Capture the cell that displays the provided text and extract its [X, Y] central coordinate. 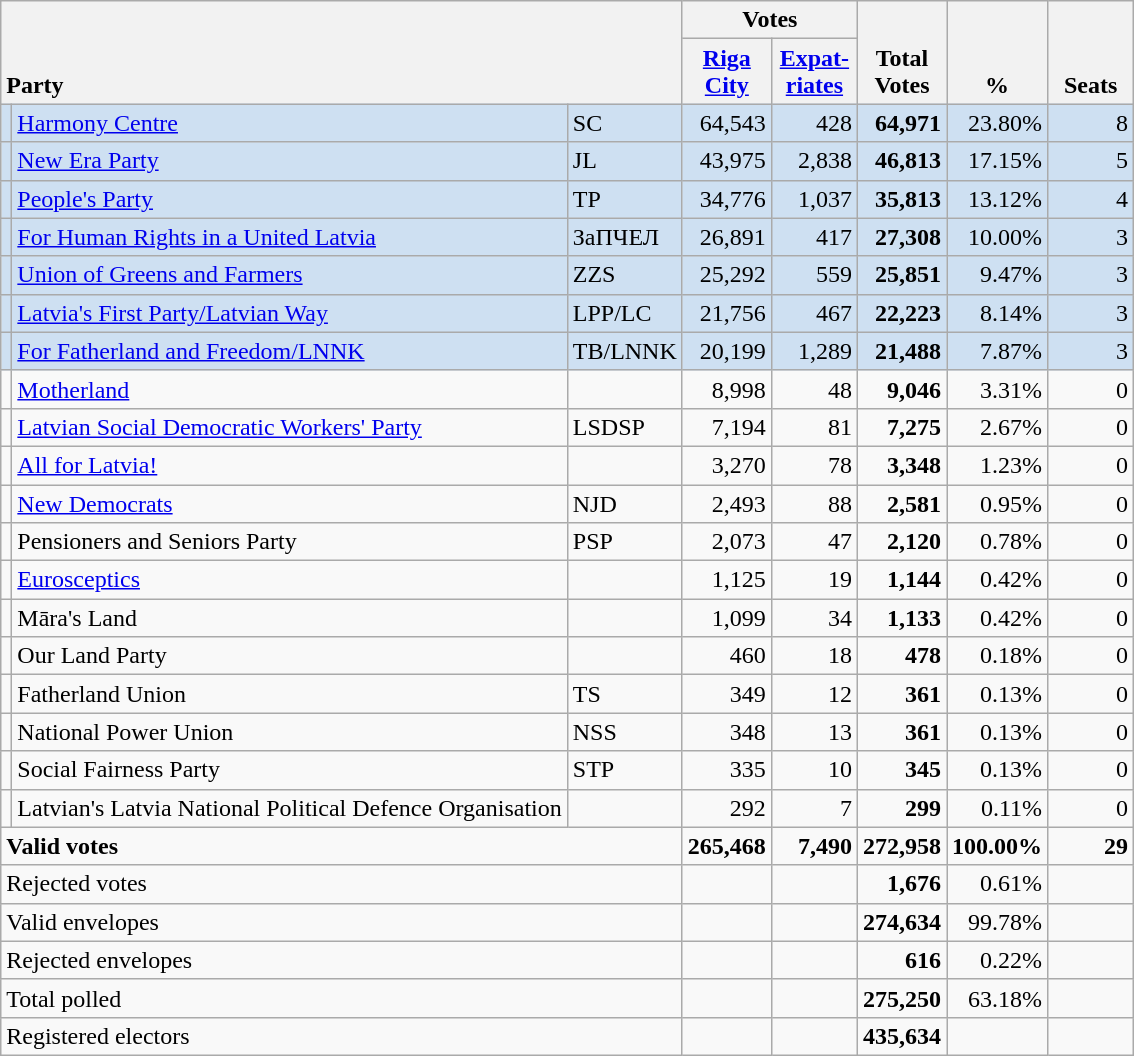
2,493 [726, 503]
Pensioners and Seniors Party [290, 542]
22,223 [902, 313]
100.00% [996, 846]
ЗаПЧЕЛ [624, 237]
Rejected votes [342, 884]
JL [624, 161]
Fatherland Union [290, 694]
81 [814, 427]
272,958 [902, 846]
25,851 [902, 275]
8.14% [996, 313]
13.12% [996, 199]
13 [814, 732]
1,037 [814, 199]
0.18% [996, 656]
Total polled [342, 998]
Valid envelopes [342, 922]
National Power Union [290, 732]
Motherland [290, 389]
TP [624, 199]
3,348 [902, 465]
46,813 [902, 161]
88 [814, 503]
1,676 [902, 884]
TB/LNNK [624, 351]
2,120 [902, 542]
Social Fairness Party [290, 770]
7 [814, 808]
People's Party [290, 199]
35,813 [902, 199]
ZZS [624, 275]
3,270 [726, 465]
Latvian's Latvia National Political Defence Organisation [290, 808]
20,199 [726, 351]
All for Latvia! [290, 465]
Riga City [726, 72]
63.18% [996, 998]
Latvian Social Democratic Workers' Party [290, 427]
10 [814, 770]
Our Land Party [290, 656]
467 [814, 313]
Harmony Centre [290, 123]
559 [814, 275]
26,891 [726, 237]
34 [814, 618]
21,756 [726, 313]
0.11% [996, 808]
SC [624, 123]
99.78% [996, 922]
9,046 [902, 389]
STP [624, 770]
47 [814, 542]
PSP [624, 542]
12 [814, 694]
1,133 [902, 618]
64,543 [726, 123]
292 [726, 808]
For Fatherland and Freedom/LNNK [290, 351]
Latvia's First Party/Latvian Way [290, 313]
LPP/LC [624, 313]
460 [726, 656]
2.67% [996, 427]
2,073 [726, 542]
Total Votes [902, 52]
For Human Rights in a United Latvia [290, 237]
NSS [624, 732]
299 [902, 808]
5 [1091, 161]
Rejected envelopes [342, 960]
435,634 [902, 1036]
2,838 [814, 161]
1,144 [902, 580]
Eurosceptics [290, 580]
275,250 [902, 998]
Seats [1091, 52]
Party [342, 52]
25,292 [726, 275]
Votes [770, 20]
TS [624, 694]
348 [726, 732]
78 [814, 465]
NJD [624, 503]
7,194 [726, 427]
New Democrats [290, 503]
29 [1091, 846]
349 [726, 694]
0.61% [996, 884]
1.23% [996, 465]
10.00% [996, 237]
417 [814, 237]
7,490 [814, 846]
274,634 [902, 922]
18 [814, 656]
8 [1091, 123]
335 [726, 770]
4 [1091, 199]
2,581 [902, 503]
48 [814, 389]
Registered electors [342, 1036]
64,971 [902, 123]
Expat- riates [814, 72]
616 [902, 960]
Valid votes [342, 846]
7,275 [902, 427]
0.78% [996, 542]
1,099 [726, 618]
LSDSP [624, 427]
1,125 [726, 580]
0.95% [996, 503]
21,488 [902, 351]
23.80% [996, 123]
0.22% [996, 960]
19 [814, 580]
265,468 [726, 846]
8,998 [726, 389]
Māra's Land [290, 618]
34,776 [726, 199]
9.47% [996, 275]
478 [902, 656]
27,308 [902, 237]
345 [902, 770]
43,975 [726, 161]
% [996, 52]
428 [814, 123]
3.31% [996, 389]
7.87% [996, 351]
17.15% [996, 161]
New Era Party [290, 161]
1,289 [814, 351]
Union of Greens and Farmers [290, 275]
